Pinpoint the cell where the given text exists, returning its [X, Y] midpoint coordinate. 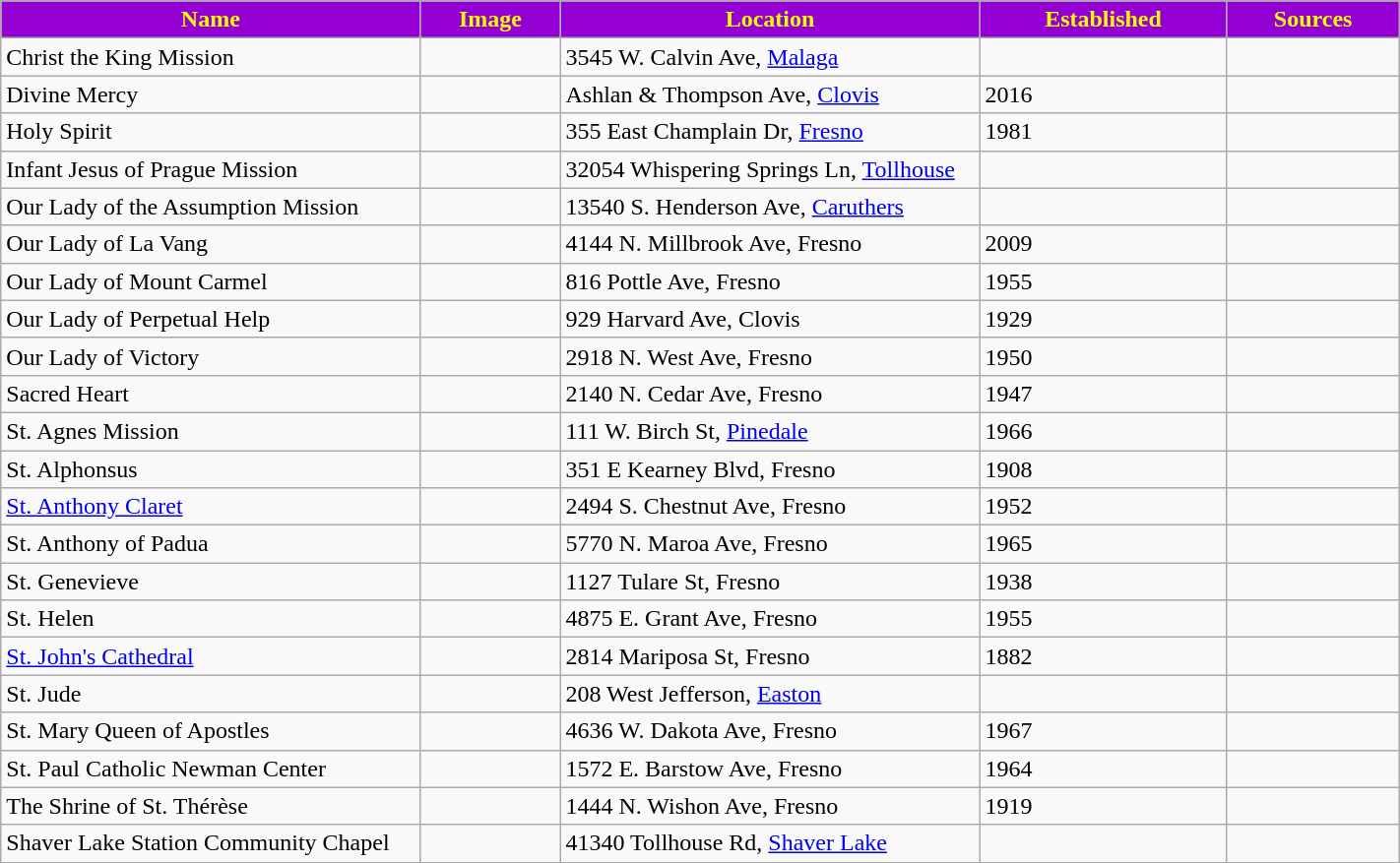
1908 [1103, 469]
351 E Kearney Blvd, Fresno [770, 469]
Our Lady of La Vang [211, 244]
St. Helen [211, 619]
The Shrine of St. Thérèse [211, 806]
1966 [1103, 431]
1444 N. Wishon Ave, Fresno [770, 806]
4144 N. Millbrook Ave, Fresno [770, 244]
St. Jude [211, 694]
1929 [1103, 319]
St. Mary Queen of Apostles [211, 731]
2814 Mariposa St, Fresno [770, 656]
41340 Tollhouse Rd, Shaver Lake [770, 843]
1947 [1103, 394]
Sacred Heart [211, 394]
2140 N. Cedar Ave, Fresno [770, 394]
St. Alphonsus [211, 469]
Established [1103, 20]
1950 [1103, 356]
5770 N. Maroa Ave, Fresno [770, 544]
32054 Whispering Springs Ln, Tollhouse [770, 169]
1967 [1103, 731]
Image [490, 20]
2918 N. West Ave, Fresno [770, 356]
111 W. Birch St, Pinedale [770, 431]
1882 [1103, 656]
St. Agnes Mission [211, 431]
2494 S. Chestnut Ave, Fresno [770, 507]
2009 [1103, 244]
208 West Jefferson, Easton [770, 694]
4875 E. Grant Ave, Fresno [770, 619]
1952 [1103, 507]
St. Genevieve [211, 582]
Christ the King Mission [211, 57]
Shaver Lake Station Community Chapel [211, 843]
1127 Tulare St, Fresno [770, 582]
929 Harvard Ave, Clovis [770, 319]
1572 E. Barstow Ave, Fresno [770, 769]
Our Lady of Victory [211, 356]
3545 W. Calvin Ave, Malaga [770, 57]
St. John's Cathedral [211, 656]
Our Lady of the Assumption Mission [211, 207]
1981 [1103, 132]
Name [211, 20]
Holy Spirit [211, 132]
Our Lady of Mount Carmel [211, 281]
Divine Mercy [211, 94]
1965 [1103, 544]
355 East Champlain Dr, Fresno [770, 132]
2016 [1103, 94]
13540 S. Henderson Ave, Caruthers [770, 207]
1938 [1103, 582]
St. Anthony of Padua [211, 544]
Location [770, 20]
Infant Jesus of Prague Mission [211, 169]
Sources [1313, 20]
1964 [1103, 769]
St. Paul Catholic Newman Center [211, 769]
1919 [1103, 806]
4636 W. Dakota Ave, Fresno [770, 731]
Our Lady of Perpetual Help [211, 319]
St. Anthony Claret [211, 507]
816 Pottle Ave, Fresno [770, 281]
Ashlan & Thompson Ave, Clovis [770, 94]
